Search for the cell housing the specified text and yield its [X, Y] center coordinate. 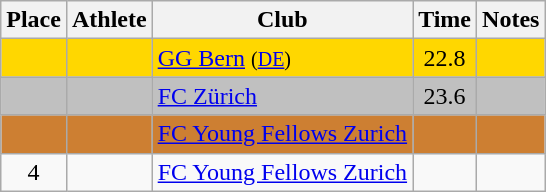
23.6 [445, 96]
FC Zürich [282, 96]
Club [282, 20]
GG Bern (DE) [282, 58]
Time [445, 20]
4 [34, 172]
Athlete [109, 20]
Place [34, 20]
Notes [511, 20]
22.8 [445, 58]
